Search for the cell housing the specified text and yield its (X, Y) center coordinate. 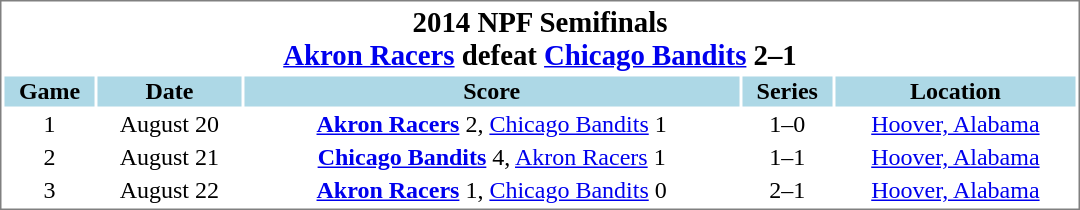
Chicago Bandits 4, Akron Racers 1 (492, 157)
2 (49, 157)
1 (49, 125)
1–0 (787, 125)
Date (170, 91)
August 21 (170, 157)
August 22 (170, 191)
Location (955, 91)
Akron Racers 1, Chicago Bandits 0 (492, 191)
1–1 (787, 157)
2014 NPF SemifinalsAkron Racers defeat Chicago Bandits 2–1 (540, 38)
2–1 (787, 191)
Series (787, 91)
3 (49, 191)
Game (49, 91)
August 20 (170, 125)
Score (492, 91)
Akron Racers 2, Chicago Bandits 1 (492, 125)
